Search for the cell housing the specified text and yield its [X, Y] center coordinate. 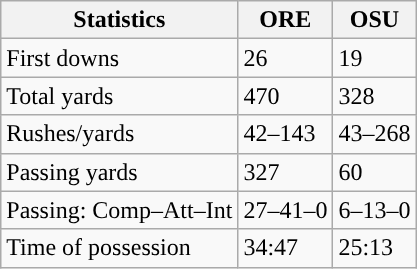
6–13–0 [374, 210]
First downs [120, 58]
Passing: Comp–Att–Int [120, 210]
26 [286, 58]
ORE [286, 20]
Time of possession [120, 248]
43–268 [374, 134]
27–41–0 [286, 210]
Rushes/yards [120, 134]
25:13 [374, 248]
327 [286, 172]
OSU [374, 20]
34:47 [286, 248]
Total yards [120, 96]
19 [374, 58]
60 [374, 172]
Passing yards [120, 172]
Statistics [120, 20]
470 [286, 96]
42–143 [286, 134]
328 [374, 96]
